Scan for the cell matching the given text and deliver its (X, Y) coordinate at center. 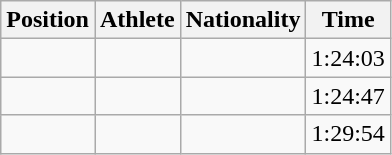
Position (48, 20)
1:24:03 (348, 58)
1:29:54 (348, 134)
1:24:47 (348, 96)
Athlete (137, 20)
Nationality (243, 20)
Time (348, 20)
